Return the [x, y] coordinate for the center point of the cell that contains the specified text.  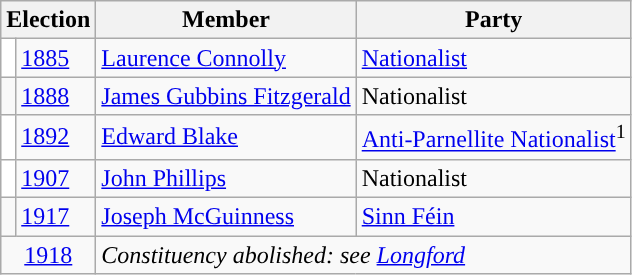
James Gubbins Fitzgerald [226, 96]
Joseph McGuinness [226, 217]
1907 [56, 178]
Party [494, 20]
1888 [56, 96]
Member [226, 20]
Election [48, 20]
John Phillips [226, 178]
Anti-Parnellite Nationalist1 [494, 138]
1917 [56, 217]
1885 [56, 58]
Constituency abolished: see Longford [364, 255]
Sinn Féin [494, 217]
Laurence Connolly [226, 58]
1918 [48, 255]
1892 [56, 138]
Edward Blake [226, 138]
